From the cell containing the given text, extract its center point as (X, Y) coordinate. 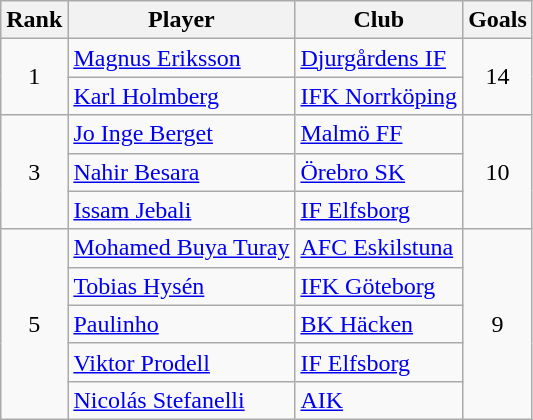
Djurgårdens IF (379, 58)
1 (34, 77)
BK Häcken (379, 324)
Tobias Hysén (182, 286)
Goals (498, 20)
10 (498, 172)
Örebro SK (379, 172)
Nahir Besara (182, 172)
IFK Norrköping (379, 96)
Club (379, 20)
14 (498, 77)
Malmö FF (379, 134)
IFK Göteborg (379, 286)
Magnus Eriksson (182, 58)
Paulinho (182, 324)
Issam Jebali (182, 210)
5 (34, 324)
Mohamed Buya Turay (182, 248)
Nicolás Stefanelli (182, 400)
AFC Eskilstuna (379, 248)
Player (182, 20)
AIK (379, 400)
Jo Inge Berget (182, 134)
3 (34, 172)
Rank (34, 20)
Viktor Prodell (182, 362)
9 (498, 324)
Karl Holmberg (182, 96)
